Return the [x, y] coordinate for the center point of the cell that contains the specified text.  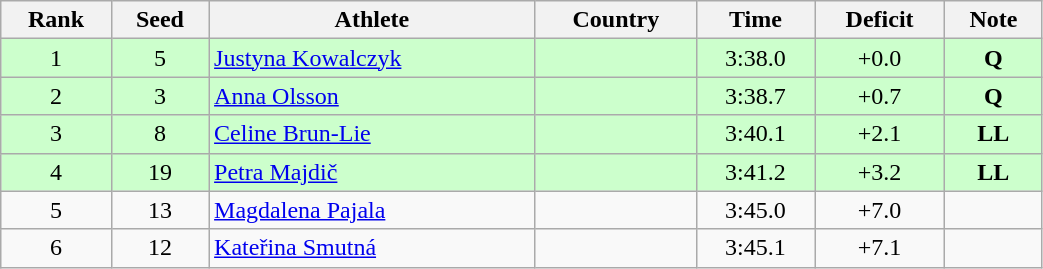
13 [160, 210]
+7.1 [879, 248]
Petra Majdič [372, 172]
Kateřina Smutná [372, 248]
8 [160, 134]
+7.0 [879, 210]
19 [160, 172]
Note [994, 20]
3:40.1 [755, 134]
Anna Olsson [372, 96]
6 [56, 248]
4 [56, 172]
2 [56, 96]
Celine Brun-Lie [372, 134]
+3.2 [879, 172]
Deficit [879, 20]
Seed [160, 20]
Rank [56, 20]
3:45.1 [755, 248]
Magdalena Pajala [372, 210]
Time [755, 20]
Athlete [372, 20]
Country [616, 20]
+2.1 [879, 134]
+0.0 [879, 58]
Justyna Kowalczyk [372, 58]
+0.7 [879, 96]
3:45.0 [755, 210]
3:38.0 [755, 58]
12 [160, 248]
3:38.7 [755, 96]
3:41.2 [755, 172]
1 [56, 58]
